Determine the [X, Y] coordinate at the center of the cell enclosing the given text.  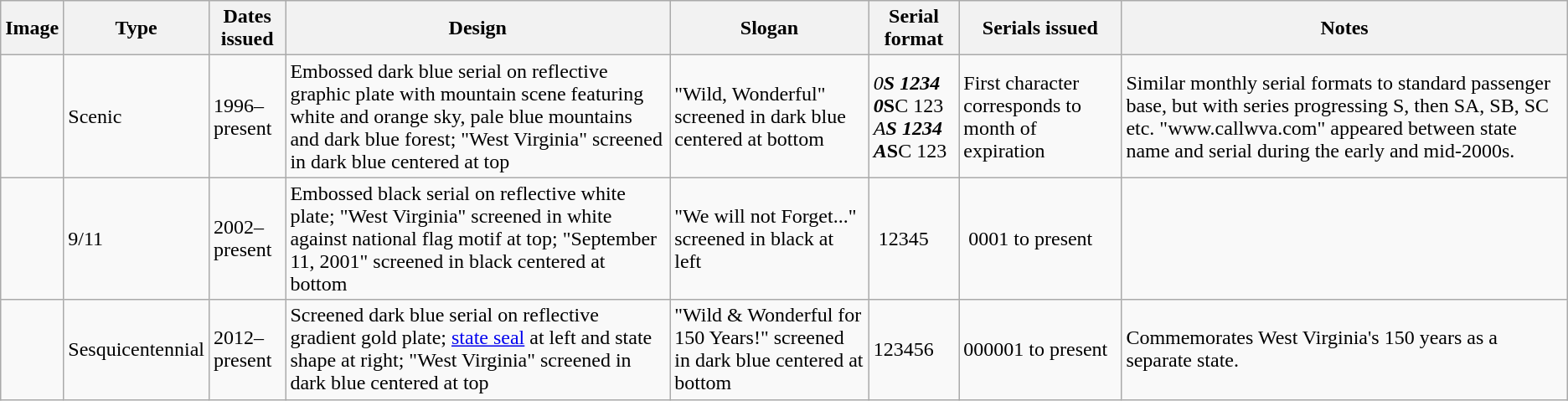
Commemorates West Virginia's 150 years as a separate state. [1344, 350]
First character corresponds to month of expiration [1040, 116]
Slogan [770, 28]
Design [477, 28]
Notes [1344, 28]
0001 to present [1040, 239]
Scenic [137, 116]
2002–present [246, 239]
Sesquicentennial [137, 350]
"Wild & Wonderful for 150 Years!" screened in dark blue centered at bottom [770, 350]
12345 [913, 239]
Serials issued [1040, 28]
000001 to present [1040, 350]
Image [32, 28]
Type [137, 28]
"We will not Forget..." screened in black at left [770, 239]
2012–present [246, 350]
123456 [913, 350]
Dates issued [246, 28]
9/11 [137, 239]
1996–present [246, 116]
Serial format [913, 28]
0S 12340SC 123AS 1234ASC 123 [913, 116]
"Wild, Wonderful" screened in dark blue centered at bottom [770, 116]
